Determine the [X, Y] coordinate at the center of the cell enclosing the given text.  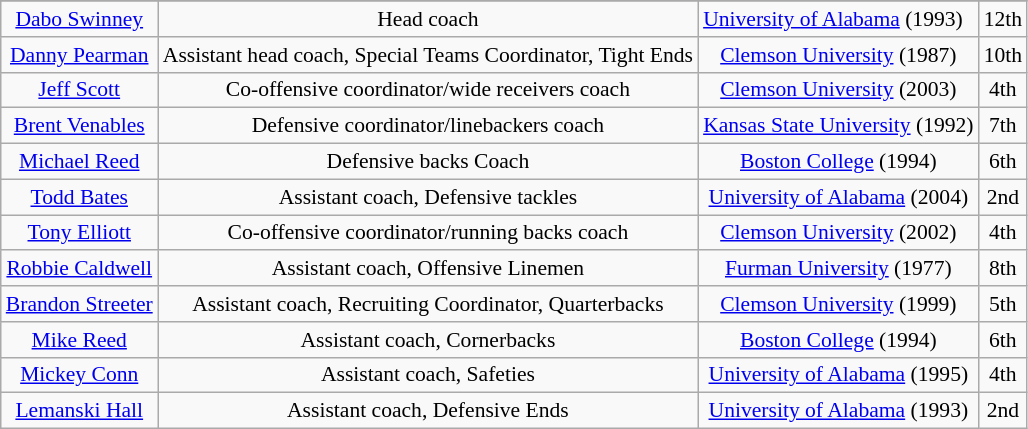
Assistant coach, Defensive Ends [428, 411]
Michael Reed [80, 162]
Clemson University (1999) [838, 304]
Head coach [428, 19]
12th [1004, 19]
Tony Elliott [80, 233]
Jeff Scott [80, 90]
Kansas State University (1992) [838, 126]
Assistant coach, Cornerbacks [428, 340]
Assistant coach, Offensive Linemen [428, 269]
Defensive coordinator/linebackers coach [428, 126]
Assistant coach, Safeties [428, 375]
Clemson University (2003) [838, 90]
Assistant head coach, Special Teams Coordinator, Tight Ends [428, 55]
Lemanski Hall [80, 411]
Todd Bates [80, 197]
University of Alabama (2004) [838, 197]
Defensive backs Coach [428, 162]
Clemson University (1987) [838, 55]
Clemson University (2002) [838, 233]
University of Alabama (1995) [838, 375]
Brandon Streeter [80, 304]
Brent Venables [80, 126]
Co-offensive coordinator/running backs coach [428, 233]
Dabo Swinney [80, 19]
Danny Pearman [80, 55]
7th [1004, 126]
Co-offensive coordinator/wide receivers coach [428, 90]
8th [1004, 269]
Mickey Conn [80, 375]
Mike Reed [80, 340]
Assistant coach, Recruiting Coordinator, Quarterbacks [428, 304]
Furman University (1977) [838, 269]
10th [1004, 55]
5th [1004, 304]
Assistant coach, Defensive tackles [428, 197]
Robbie Caldwell [80, 269]
